Find where the given text appears and provide that cell's center as (X, Y) coordinate. 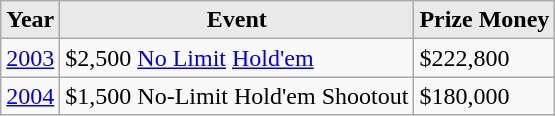
Year (30, 20)
$1,500 No-Limit Hold'em Shootout (237, 96)
Prize Money (484, 20)
2003 (30, 58)
$2,500 No Limit Hold'em (237, 58)
$180,000 (484, 96)
Event (237, 20)
$222,800 (484, 58)
2004 (30, 96)
